Capture the cell that displays the provided text and extract its [X, Y] central coordinate. 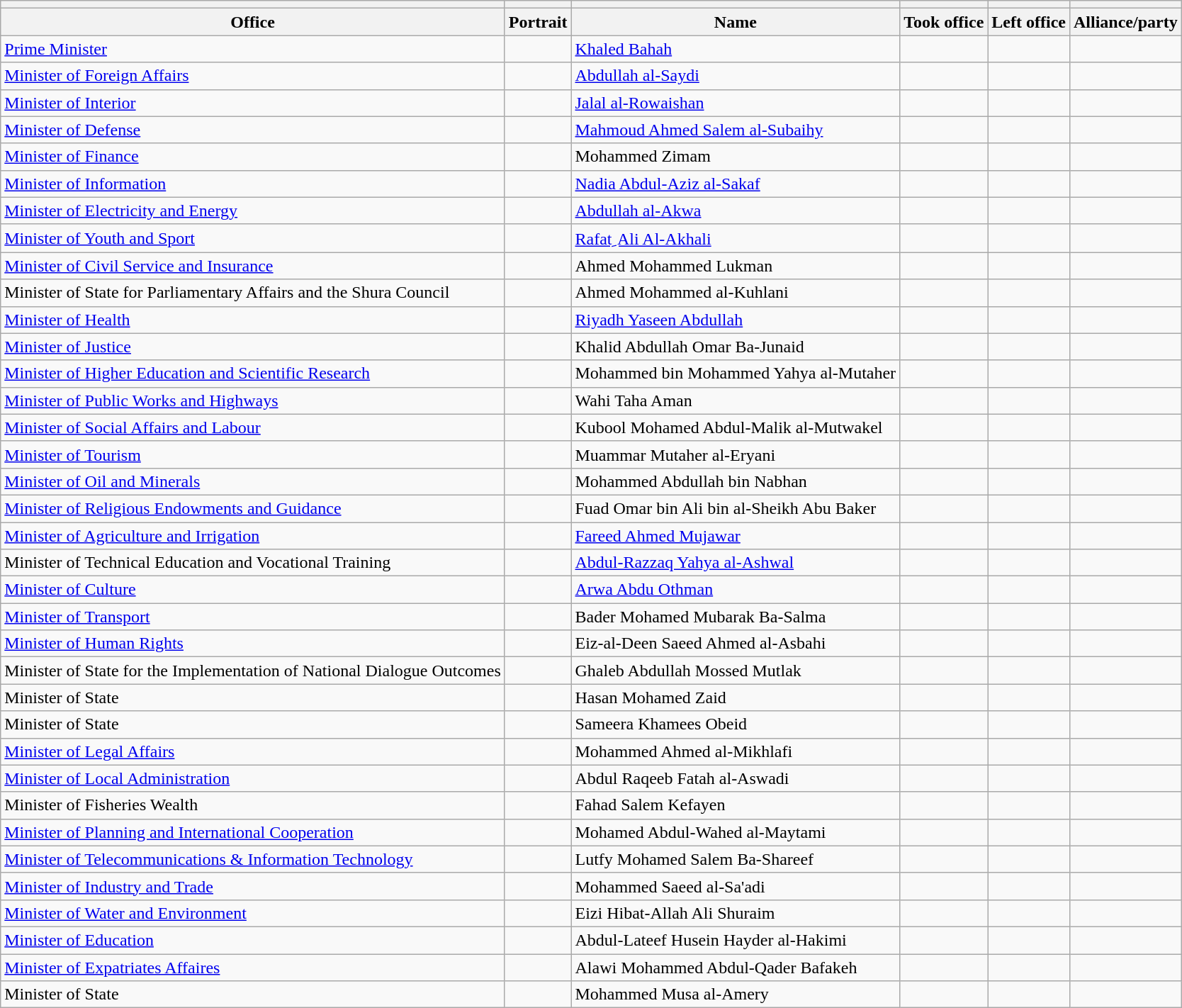
Minister of Expatriates Affaires [253, 968]
Abdul-Razzaq Yahya al-Ashwal [736, 563]
Wahi Taha Aman [736, 401]
Abdul-Lateef Husein Hayder al-Hakimi [736, 940]
Hasan Mohamed Zaid [736, 698]
Minister of Culture [253, 590]
Minister of Information [253, 184]
Nadia Abdul-Aziz al-Sakaf [736, 184]
Minister of Agriculture and Irrigation [253, 535]
Arwa Abdu Othman [736, 590]
Alliance/party [1125, 22]
Minister of State for Parliamentary Affairs and the Shura Council [253, 293]
Minister of Health [253, 320]
Minister of Industry and Trade [253, 886]
Mohammed Ahmed al-Mikhlafi [736, 751]
Portrait [538, 22]
Minister of Telecommunications & Information Technology [253, 859]
Minister of Legal Affairs [253, 751]
Kubool Mohamed Abdul-Malik al-Mutwakel [736, 427]
Alawi Mohammed Abdul-Qader Bafakeh [736, 968]
Prime Minister [253, 49]
Office [253, 22]
Minister of Finance [253, 157]
Mahmoud Ahmed Salem al-Subaihy [736, 130]
Minister of Civil Service and Insurance [253, 266]
Rafat ِAli Al-Akhali [736, 238]
Abdullah al-Saydi [736, 76]
Minister of Tourism [253, 454]
Minister of Transport [253, 617]
Minister of Human Rights [253, 644]
Mohammed Musa al-Amery [736, 995]
Minister of Foreign Affairs [253, 76]
Minister of Water and Environment [253, 913]
Minister of Justice [253, 347]
Fuad Omar bin Ali bin al-Sheikh Abu Baker [736, 508]
Left office [1029, 22]
Minister of Education [253, 940]
Minister of Defense [253, 130]
Minister of Oil and Minerals [253, 481]
Khaled Bahah [736, 49]
Minister of Electricity and Energy [253, 211]
Eiz-al-Deen Saeed Ahmed al-Asbahi [736, 644]
Ahmed Mohammed Lukman [736, 266]
Minister of Planning and International Cooperation [253, 832]
Ahmed Mohammed al-Kuhlani [736, 293]
Abdul Raqeeb Fatah al-Aswadi [736, 778]
Minister of State for the Implementation of National Dialogue Outcomes [253, 671]
Minister of Local Administration [253, 778]
Fahad Salem Kefayen [736, 805]
Minister of Public Works and Highways [253, 401]
Minister of Religious Endowments and Guidance [253, 508]
Minister of Higher Education and Scientific Research [253, 374]
Khalid Abdullah Omar Ba-Junaid [736, 347]
Minister of Youth and Sport [253, 238]
Mohammed Zimam [736, 157]
Muammar Mutaher al-Eryani [736, 454]
Riyadh Yaseen Abdullah [736, 320]
Took office [944, 22]
Minister of Interior [253, 103]
Fareed Ahmed Mujawar [736, 535]
Bader Mohamed Mubarak Ba-Salma [736, 617]
Name [736, 22]
Mohammed Saeed al-Sa'adi [736, 886]
Sameera Khamees Obeid [736, 724]
Mohammed Abdullah bin Nabhan [736, 481]
Mohammed bin Mohammed Yahya al-Mutaher [736, 374]
Ghaleb Abdullah Mossed Mutlak [736, 671]
Minister of Social Affairs and Labour [253, 427]
Minister of Fisheries Wealth [253, 805]
Jalal al-Rowaishan [736, 103]
Mohamed Abdul-Wahed al-Maytami [736, 832]
Eizi Hibat-Allah Ali Shuraim [736, 913]
Minister of Technical Education and Vocational Training [253, 563]
Abdullah al-Akwa [736, 211]
Lutfy Mohamed Salem Ba-Shareef [736, 859]
